Locate the cell with the specified text and output its (X, Y) center coordinate. 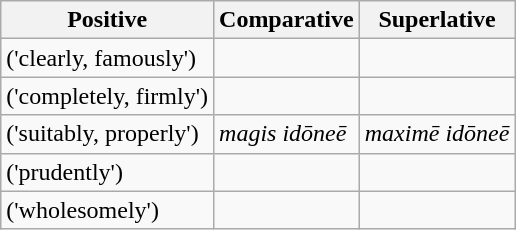
Positive (108, 20)
('prudently') (108, 172)
('suitably, properly') (108, 134)
Superlative (437, 20)
('clearly, famously') (108, 58)
maximē idōneē (437, 134)
('completely, firmly') (108, 96)
('wholesomely') (108, 210)
magis idōneē (287, 134)
Comparative (287, 20)
